Pinpoint the cell where the given text exists, returning its [X, Y] midpoint coordinate. 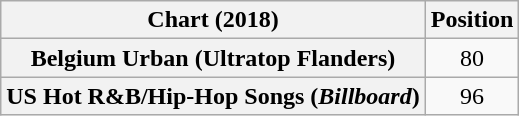
Position [472, 20]
80 [472, 58]
US Hot R&B/Hip-Hop Songs (Billboard) [213, 96]
Belgium Urban (Ultratop Flanders) [213, 58]
96 [472, 96]
Chart (2018) [213, 20]
